Detect which cell encompasses the target text, then output its [X, Y] center coordinate. 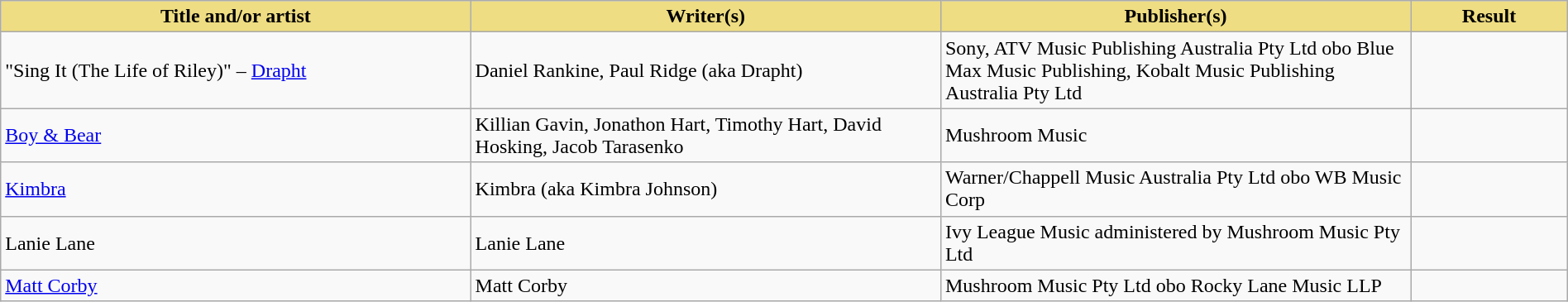
Sony, ATV Music Publishing Australia Pty Ltd obo Blue Max Music Publishing, Kobalt Music Publishing Australia Pty Ltd [1175, 70]
Result [1489, 17]
Kimbra (aka Kimbra Johnson) [705, 189]
Daniel Rankine, Paul Ridge (aka Drapht) [705, 70]
Publisher(s) [1175, 17]
Boy & Bear [236, 136]
Ivy League Music administered by Mushroom Music Pty Ltd [1175, 243]
Killian Gavin, Jonathon Hart, Timothy Hart, David Hosking, Jacob Tarasenko [705, 136]
Kimbra [236, 189]
Mushroom Music [1175, 136]
Writer(s) [705, 17]
Warner/Chappell Music Australia Pty Ltd obo WB Music Corp [1175, 189]
Title and/or artist [236, 17]
Mushroom Music Pty Ltd obo Rocky Lane Music LLP [1175, 285]
"Sing It (The Life of Riley)" – Drapht [236, 70]
